For the text-containing cell, return its midpoint in (X, Y) coordinate format. 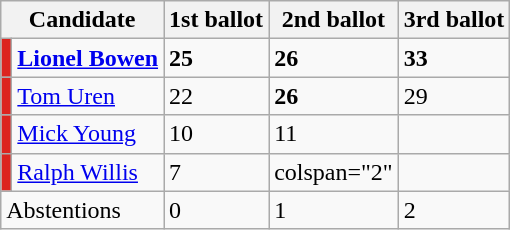
Lionel Bowen (88, 58)
7 (216, 172)
2 (454, 210)
11 (334, 134)
Ralph Willis (88, 172)
29 (454, 96)
0 (216, 210)
Mick Young (88, 134)
Abstentions (82, 210)
Candidate (82, 20)
1 (334, 210)
25 (216, 58)
10 (216, 134)
3rd ballot (454, 20)
Tom Uren (88, 96)
1st ballot (216, 20)
colspan="2" (334, 172)
22 (216, 96)
2nd ballot (334, 20)
33 (454, 58)
